Capture the cell that displays the provided text and extract its [X, Y] central coordinate. 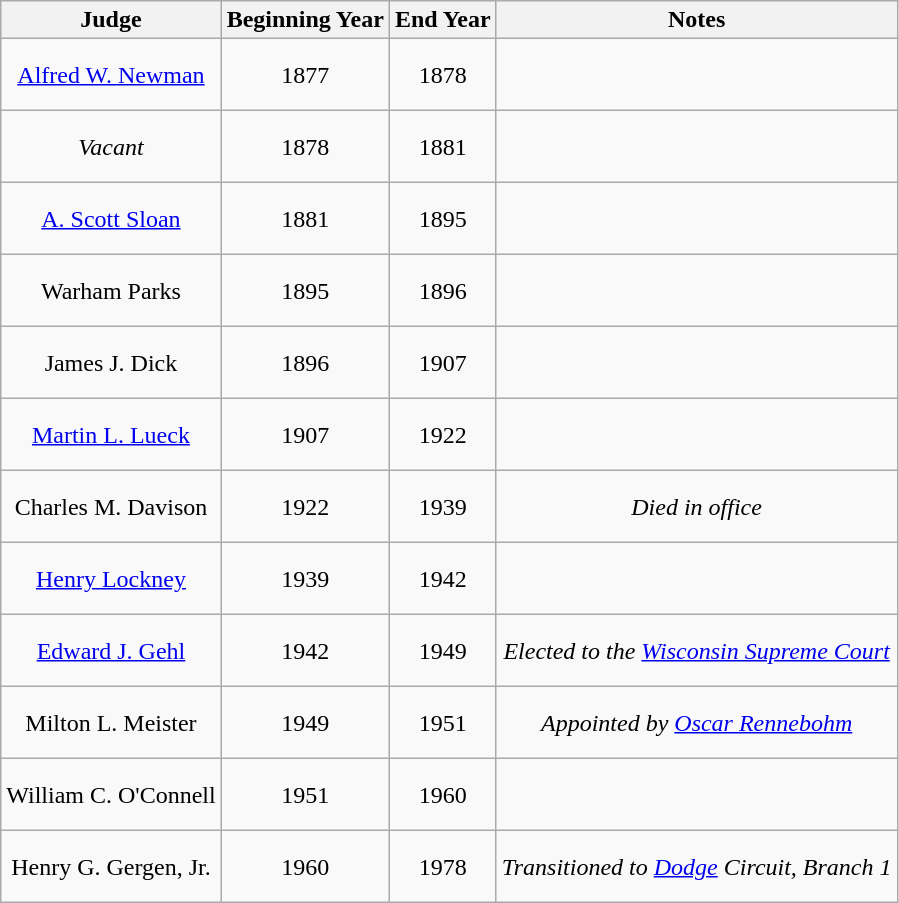
Transitioned to Dodge Circuit, Branch 1 [696, 867]
1978 [442, 867]
Alfred W. Newman [111, 75]
William C. O'Connell [111, 795]
Warham Parks [111, 291]
Edward J. Gehl [111, 651]
Beginning Year [305, 20]
Elected to the Wisconsin Supreme Court [696, 651]
End Year [442, 20]
Died in office [696, 507]
Charles M. Davison [111, 507]
Judge [111, 20]
Vacant [111, 147]
A. Scott Sloan [111, 219]
Henry G. Gergen, Jr. [111, 867]
James J. Dick [111, 363]
Notes [696, 20]
1877 [305, 75]
Appointed by Oscar Rennebohm [696, 723]
Henry Lockney [111, 579]
Milton L. Meister [111, 723]
Martin L. Lueck [111, 435]
